Pinpoint the cell where the given text exists, returning its (x, y) midpoint coordinate. 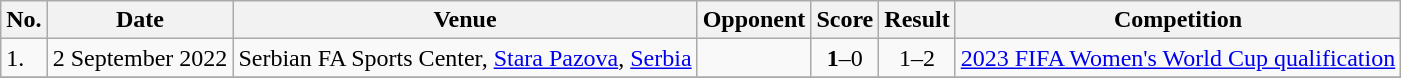
1. (24, 58)
1–2 (917, 58)
Score (845, 20)
Opponent (754, 20)
Venue (465, 20)
Result (917, 20)
No. (24, 20)
Date (140, 20)
1–0 (845, 58)
Serbian FA Sports Center, Stara Pazova, Serbia (465, 58)
Competition (1178, 20)
2 September 2022 (140, 58)
2023 FIFA Women's World Cup qualification (1178, 58)
